Pinpoint the cell where the given text exists, returning its [X, Y] midpoint coordinate. 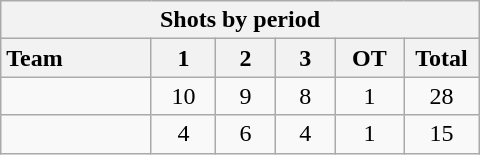
15 [442, 134]
10 [183, 96]
Team [76, 58]
9 [246, 96]
OT [370, 58]
8 [305, 96]
3 [305, 58]
2 [246, 58]
Total [442, 58]
28 [442, 96]
6 [246, 134]
Shots by period [240, 20]
